Provide the (x, y) coordinate of the cell's center where the given text is located.  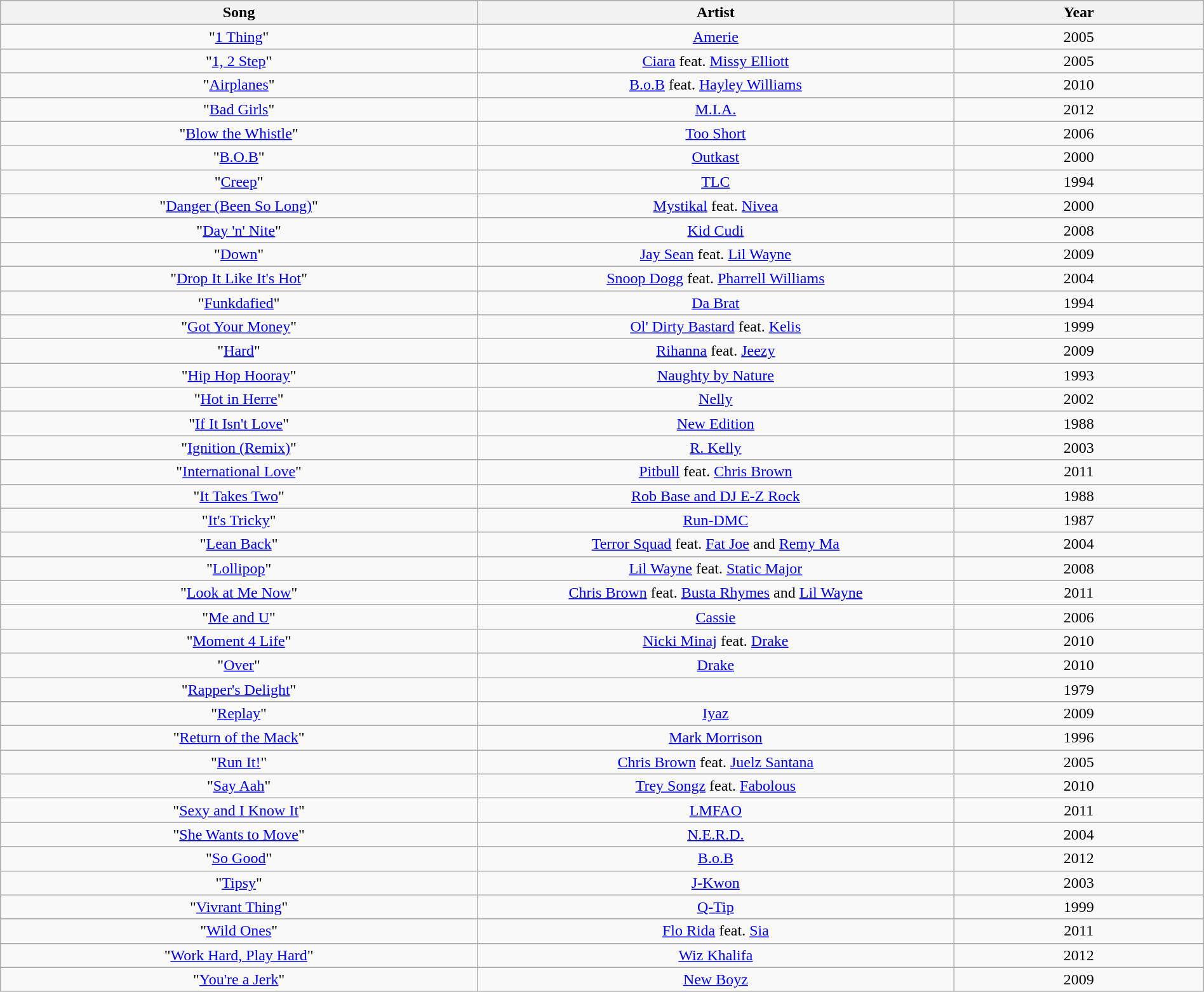
1996 (1078, 738)
"It's Tricky" (239, 520)
Lil Wayne feat. Static Major (716, 568)
Jay Sean feat. Lil Wayne (716, 254)
Naughty by Nature (716, 375)
Amerie (716, 37)
"Hip Hop Hooray" (239, 375)
M.I.A. (716, 109)
"Got Your Money" (239, 327)
"Down" (239, 254)
Run-DMC (716, 520)
Mark Morrison (716, 738)
R. Kelly (716, 448)
Mystikal feat. Nivea (716, 206)
"Funkdafied" (239, 303)
New Edition (716, 424)
Terror Squad feat. Fat Joe and Remy Ma (716, 544)
"It Takes Two" (239, 496)
Drake (716, 665)
"Moment 4 Life" (239, 641)
New Boyz (716, 979)
Song (239, 13)
"Wild Ones" (239, 931)
"Day 'n' Nite" (239, 230)
"1 Thing" (239, 37)
"Lollipop" (239, 568)
"If It Isn't Love" (239, 424)
"Me and U" (239, 617)
Year (1078, 13)
Snoop Dogg feat. Pharrell Williams (716, 278)
Chris Brown feat. Juelz Santana (716, 762)
"Return of the Mack" (239, 738)
Rob Base and DJ E-Z Rock (716, 496)
Q-Tip (716, 907)
Cassie (716, 617)
"Lean Back" (239, 544)
Iyaz (716, 714)
Outkast (716, 158)
"Rapper's Delight" (239, 689)
"Creep" (239, 182)
"Vivrant Thing" (239, 907)
"Replay" (239, 714)
"Look at Me Now" (239, 593)
Rihanna feat. Jeezy (716, 351)
B.o.B (716, 859)
"So Good" (239, 859)
Flo Rida feat. Sia (716, 931)
Nicki Minaj feat. Drake (716, 641)
TLC (716, 182)
"Hot in Herre" (239, 399)
1979 (1078, 689)
J-Kwon (716, 883)
Chris Brown feat. Busta Rhymes and Lil Wayne (716, 593)
"You're a Jerk" (239, 979)
N.E.R.D. (716, 834)
"Hard" (239, 351)
"Sexy and I Know It" (239, 810)
Artist (716, 13)
2002 (1078, 399)
1993 (1078, 375)
"Danger (Been So Long)" (239, 206)
Ol' Dirty Bastard feat. Kelis (716, 327)
LMFAO (716, 810)
Pitbull feat. Chris Brown (716, 472)
"Tipsy" (239, 883)
"Bad Girls" (239, 109)
Trey Songz feat. Fabolous (716, 786)
"Say Aah" (239, 786)
"Run It!" (239, 762)
Too Short (716, 133)
B.o.B feat. Hayley Williams (716, 85)
"Drop It Like It's Hot" (239, 278)
"B.O.B" (239, 158)
Nelly (716, 399)
"Blow the Whistle" (239, 133)
Da Brat (716, 303)
"Over" (239, 665)
"She Wants to Move" (239, 834)
Ciara feat. Missy Elliott (716, 61)
1987 (1078, 520)
Wiz Khalifa (716, 955)
"International Love" (239, 472)
Kid Cudi (716, 230)
"Work Hard, Play Hard" (239, 955)
"Airplanes" (239, 85)
"1, 2 Step" (239, 61)
"Ignition (Remix)" (239, 448)
